Determine the (x, y) coordinate at the center of the cell enclosing the given text.  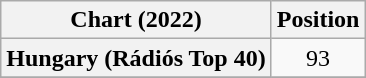
93 (318, 58)
Chart (2022) (136, 20)
Hungary (Rádiós Top 40) (136, 58)
Position (318, 20)
